Locate the cell with the specified text and output its (x, y) center coordinate. 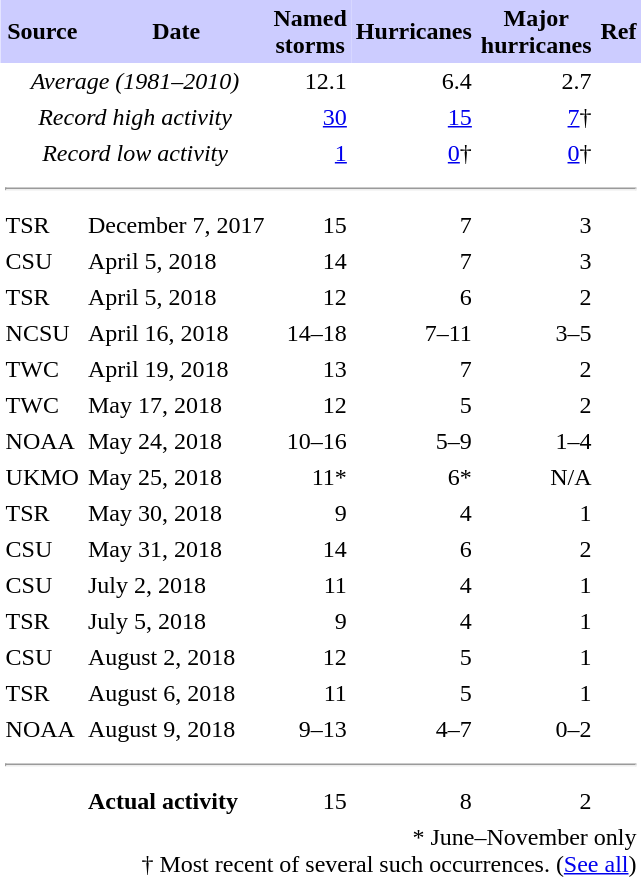
N/A (536, 477)
May 25, 2018 (176, 477)
December 7, 2017 (176, 225)
Namedstorms (310, 32)
Hurricanes (414, 32)
30 (310, 117)
0–2 (536, 729)
Majorhurricanes (536, 32)
April 19, 2018 (176, 369)
NCSU (42, 333)
May 30, 2018 (176, 513)
9–13 (310, 729)
August 9, 2018 (176, 729)
August 6, 2018 (176, 693)
UKMO (42, 477)
7–11 (414, 333)
7† (536, 117)
12.1 (310, 81)
Record high activity (135, 117)
August 2, 2018 (176, 657)
6.4 (414, 81)
2.7 (536, 81)
July 2, 2018 (176, 585)
6* (414, 477)
4–7 (414, 729)
May 17, 2018 (176, 405)
8 (414, 801)
14–18 (310, 333)
May 24, 2018 (176, 441)
Record low activity (135, 153)
May 31, 2018 (176, 549)
Source (42, 32)
10–16 (310, 441)
1–4 (536, 441)
Date (176, 32)
3–5 (536, 333)
Actual activity (176, 801)
Average (1981–2010) (135, 81)
11* (310, 477)
5–9 (414, 441)
13 (310, 369)
April 16, 2018 (176, 333)
July 5, 2018 (176, 621)
Ref (618, 32)
